Return the (X, Y) coordinate for the center point of the cell that contains the specified text.  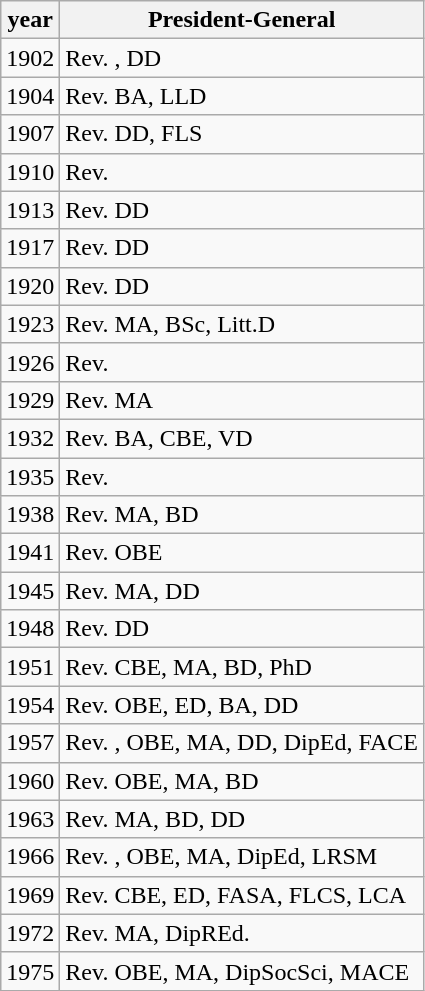
Rev. MA, DipREd. (242, 933)
1932 (30, 438)
Rev. MA, BD, DD (242, 819)
1951 (30, 667)
1913 (30, 210)
Rev. OBE (242, 553)
1957 (30, 743)
1972 (30, 933)
1975 (30, 971)
Rev. MA, BSc, Litt.D (242, 324)
Rev. BA, LLD (242, 96)
Rev. CBE, ED, FASA, FLCS, LCA (242, 895)
1926 (30, 362)
1907 (30, 134)
1969 (30, 895)
Rev. OBE, MA, DipSocSci, MACE (242, 971)
Rev. , OBE, MA, DD, DipEd, FACE (242, 743)
Rev. MA, DD (242, 591)
Rev. MA (242, 400)
President-General (242, 20)
Rev. MA, BD (242, 515)
Rev. OBE, MA, BD (242, 781)
Rev. BA, CBE, VD (242, 438)
year (30, 20)
1917 (30, 248)
Rev. OBE, ED, BA, DD (242, 705)
1923 (30, 324)
1960 (30, 781)
1938 (30, 515)
Rev. CBE, MA, BD, PhD (242, 667)
1948 (30, 629)
1966 (30, 857)
1935 (30, 477)
1963 (30, 819)
Rev. , DD (242, 58)
1910 (30, 172)
1954 (30, 705)
Rev. , OBE, MA, DipEd, LRSM (242, 857)
1920 (30, 286)
1941 (30, 553)
1929 (30, 400)
1945 (30, 591)
1904 (30, 96)
Rev. DD, FLS (242, 134)
1902 (30, 58)
